Determine the (x, y) coordinate at the center of the cell enclosing the given text.  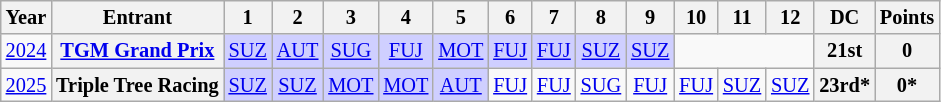
2025 (26, 85)
0* (907, 85)
Year (26, 17)
12 (790, 17)
TGM Grand Prix (137, 51)
6 (510, 17)
11 (742, 17)
2 (298, 17)
8 (601, 17)
3 (350, 17)
4 (406, 17)
1 (248, 17)
DC (844, 17)
Entrant (137, 17)
0 (907, 51)
7 (554, 17)
Points (907, 17)
Triple Tree Racing (137, 85)
2024 (26, 51)
5 (460, 17)
21st (844, 51)
10 (696, 17)
9 (650, 17)
23rd* (844, 85)
